Capture the cell that displays the provided text and extract its (X, Y) central coordinate. 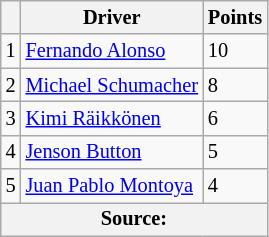
Michael Schumacher (112, 85)
2 (11, 85)
Kimi Räikkönen (112, 118)
1 (11, 51)
3 (11, 118)
6 (235, 118)
Jenson Button (112, 152)
Source: (134, 219)
Points (235, 17)
Driver (112, 17)
8 (235, 85)
Juan Pablo Montoya (112, 186)
10 (235, 51)
Fernando Alonso (112, 51)
